For the text-containing cell, return its midpoint in (x, y) coordinate format. 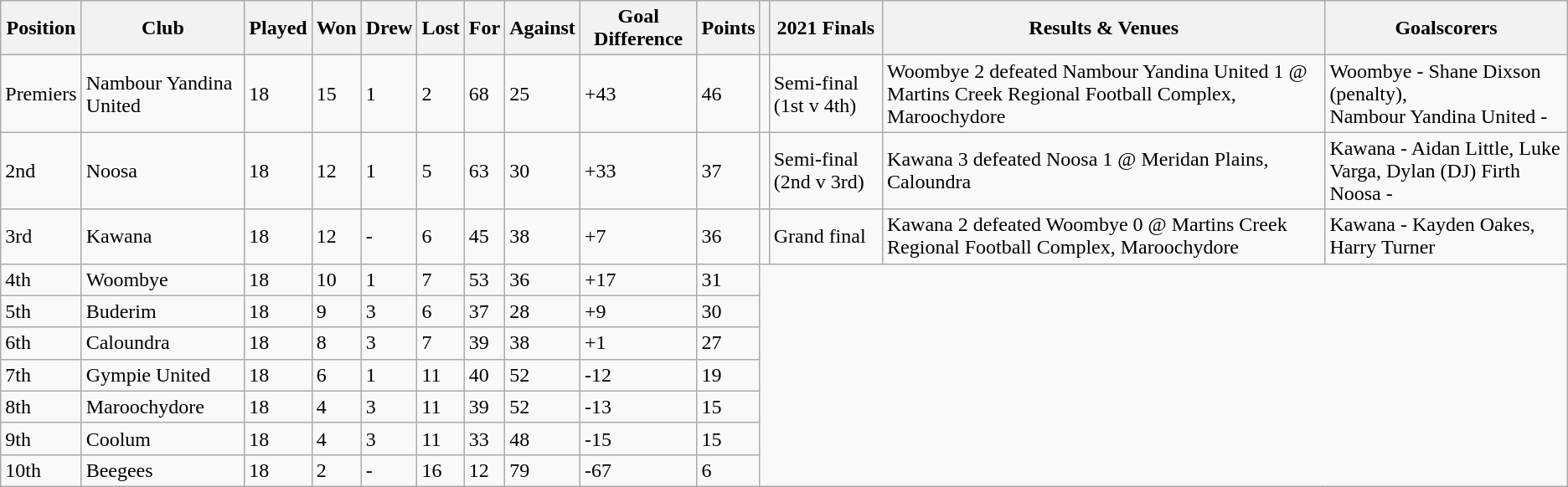
-67 (638, 470)
25 (543, 94)
16 (441, 470)
Kawana (162, 236)
Semi-final (1st v 4th) (826, 94)
Semi-final (2nd v 3rd) (826, 171)
10th (41, 470)
Buderim (162, 311)
Woombye (162, 279)
63 (484, 171)
68 (484, 94)
Nambour Yandina United (162, 94)
9th (41, 438)
10 (337, 279)
Coolum (162, 438)
48 (543, 438)
+33 (638, 171)
5 (441, 171)
53 (484, 279)
-13 (638, 407)
3rd (41, 236)
8th (41, 407)
4th (41, 279)
-15 (638, 438)
Kawana - Aidan Little, Luke Varga, Dylan (DJ) FirthNoosa - (1446, 171)
Woombye 2 defeated Nambour Yandina United 1 @ Martins Creek Regional Football Complex, Maroochydore (1104, 94)
Beegees (162, 470)
5th (41, 311)
Won (337, 28)
Played (278, 28)
Grand final (826, 236)
Results & Venues (1104, 28)
Noosa (162, 171)
+7 (638, 236)
33 (484, 438)
+1 (638, 343)
31 (729, 279)
Maroochydore (162, 407)
Points (729, 28)
19 (729, 375)
+17 (638, 279)
+9 (638, 311)
8 (337, 343)
7th (41, 375)
Goalscorers (1446, 28)
+43 (638, 94)
Position (41, 28)
Club (162, 28)
Goal Difference (638, 28)
9 (337, 311)
For (484, 28)
46 (729, 94)
Kawana 2 defeated Woombye 0 @ Martins Creek Regional Football Complex, Maroochydore (1104, 236)
2021 Finals (826, 28)
45 (484, 236)
Lost (441, 28)
Gympie United (162, 375)
Kawana 3 defeated Noosa 1 @ Meridan Plains, Caloundra (1104, 171)
6th (41, 343)
Premiers (41, 94)
79 (543, 470)
Caloundra (162, 343)
27 (729, 343)
Drew (389, 28)
40 (484, 375)
2nd (41, 171)
28 (543, 311)
Against (543, 28)
Kawana - Kayden Oakes, Harry Turner (1446, 236)
-12 (638, 375)
Woombye - Shane Dixson (penalty),Nambour Yandina United - (1446, 94)
